Identify which cell holds the provided text, then report its (X, Y) central coordinate. 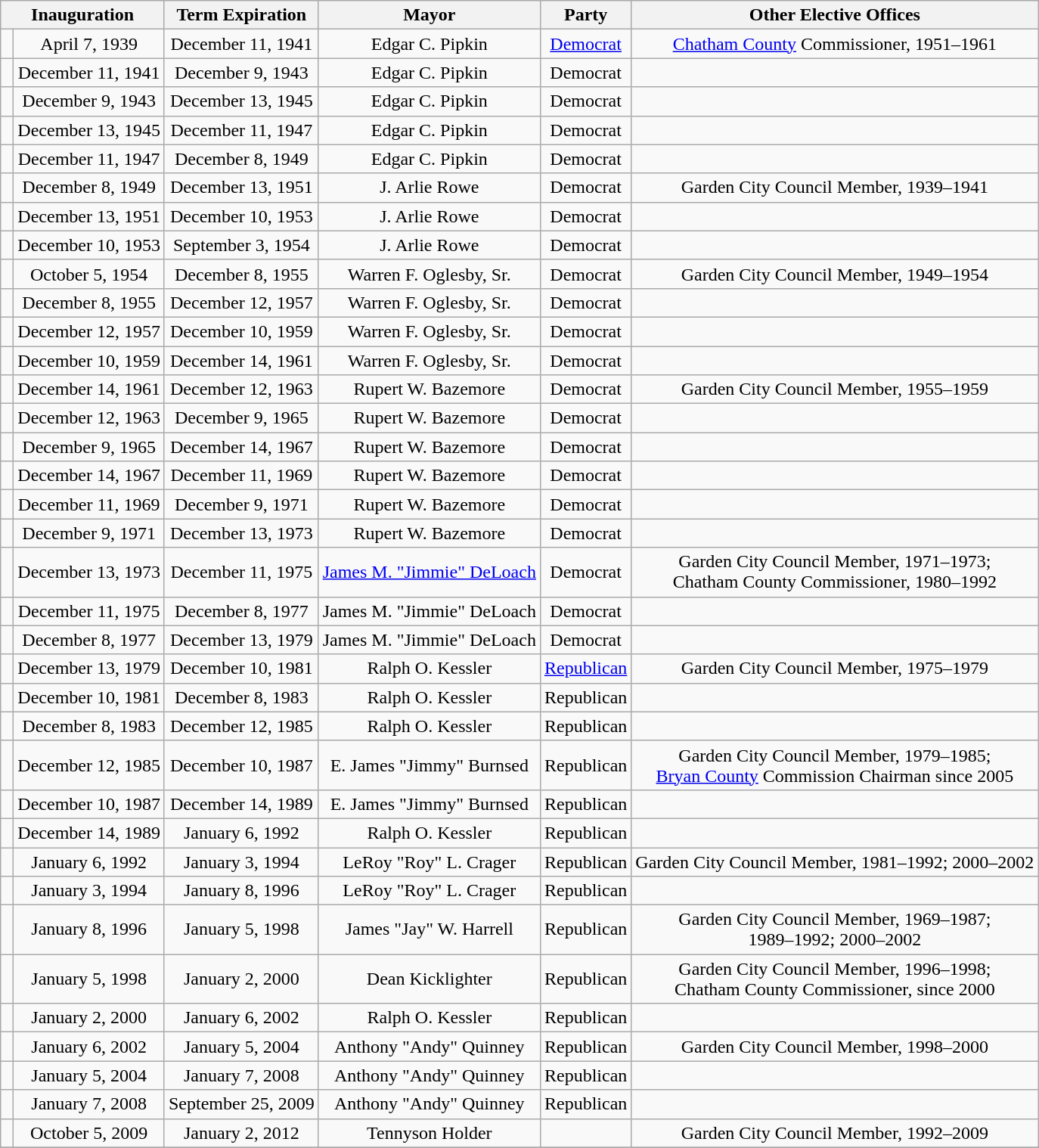
Garden City Council Member, 1981–1992; 2000–2002 (835, 861)
Garden City Council Member, 1998–2000 (835, 1047)
Mayor (430, 15)
Garden City Council Member, 1939–1941 (835, 188)
April 7, 1939 (89, 44)
Garden City Council Member, 1996–1998;Chatham County Commissioner, since 2000 (835, 979)
Garden City Council Member, 1949–1954 (835, 274)
James "Jay" W. Harrell (430, 930)
Garden City Council Member, 1955–1959 (835, 389)
Garden City Council Member, 1992–2009 (835, 1133)
October 5, 1954 (89, 274)
January 2, 2012 (241, 1133)
Term Expiration (241, 15)
Garden City Council Member, 1969–1987;1989–1992; 2000–2002 (835, 930)
Garden City Council Member, 1979–1985;Bryan County Commission Chairman since 2005 (835, 765)
September 25, 2009 (241, 1104)
Other Elective Offices (835, 15)
Dean Kicklighter (430, 979)
September 3, 1954 (241, 245)
Chatham County Commissioner, 1951–1961 (835, 44)
Inauguration (83, 15)
Party (585, 15)
Garden City Council Member, 1975–1979 (835, 669)
Garden City Council Member, 1971–1973;Chatham County Commissioner, 1980–1992 (835, 572)
Tennyson Holder (430, 1133)
October 5, 2009 (89, 1133)
